For the text-containing cell, return its midpoint in [X, Y] coordinate format. 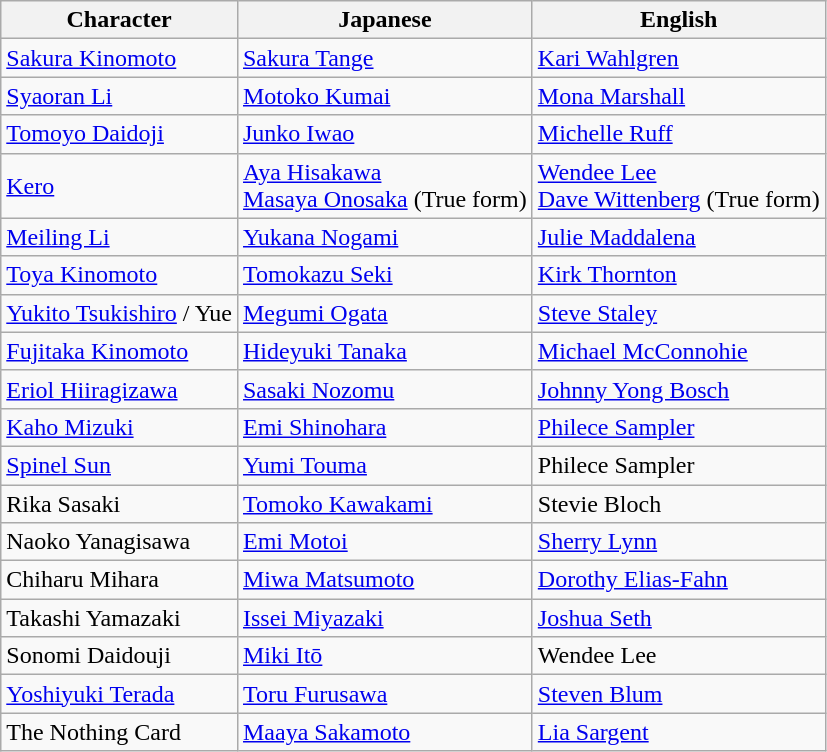
The Nothing Card [120, 732]
Yoshiyuki Terada [120, 694]
Tomoyo Daidoji [120, 134]
Fujitaka Kinomoto [120, 351]
Sasaki Nozomu [384, 389]
Steve Staley [678, 313]
Naoko Yanagisawa [120, 542]
Chiharu Mihara [120, 580]
Wendee Lee [678, 656]
Miki Itō [384, 656]
Yumi Touma [384, 465]
Julie Maddalena [678, 237]
Syaoran Li [120, 96]
Lia Sargent [678, 732]
Yukito Tsukishiro / Yue [120, 313]
Eriol Hiiragizawa [120, 389]
Stevie Bloch [678, 503]
Kari Wahlgren [678, 58]
Mona Marshall [678, 96]
Aya HisakawaMasaya Onosaka (True form) [384, 186]
Emi Shinohara [384, 427]
Meiling Li [120, 237]
Sherry Lynn [678, 542]
Tomoko Kawakami [384, 503]
Sakura Tange [384, 58]
Yukana Nogami [384, 237]
Megumi Ogata [384, 313]
Johnny Yong Bosch [678, 389]
Issei Miyazaki [384, 618]
Toya Kinomoto [120, 275]
Motoko Kumai [384, 96]
Junko Iwao [384, 134]
Toru Furusawa [384, 694]
Hideyuki Tanaka [384, 351]
Dorothy Elias-Fahn [678, 580]
Michael McConnohie [678, 351]
Tomokazu Seki [384, 275]
Japanese [384, 20]
Joshua Seth [678, 618]
Miwa Matsumoto [384, 580]
Spinel Sun [120, 465]
Maaya Sakamoto [384, 732]
Sonomi Daidouji [120, 656]
Steven Blum [678, 694]
Kirk Thornton [678, 275]
Character [120, 20]
Michelle Ruff [678, 134]
Kaho Mizuki [120, 427]
Emi Motoi [384, 542]
Takashi Yamazaki [120, 618]
Wendee LeeDave Wittenberg (True form) [678, 186]
English [678, 20]
Rika Sasaki [120, 503]
Sakura Kinomoto [120, 58]
Kero [120, 186]
